Output the [X, Y] coordinate of the center of the cell containing the given text.  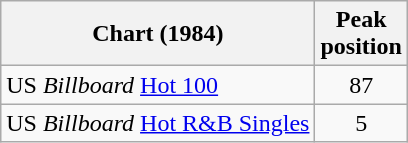
Peakposition [361, 34]
5 [361, 123]
US Billboard Hot R&B Singles [158, 123]
87 [361, 85]
US Billboard Hot 100 [158, 85]
Chart (1984) [158, 34]
